Identify which cell holds the provided text, then report its [X, Y] central coordinate. 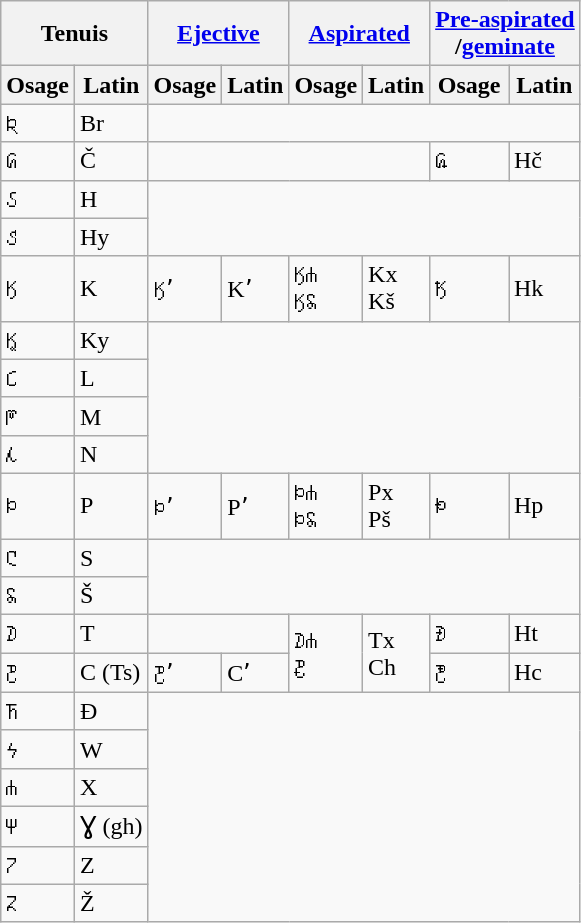
KxKš [396, 288]
𐓄ʼ [185, 506]
𐒼 [38, 288]
𐓓 [38, 903]
𐒿 [38, 378]
Hc [544, 673]
Br [111, 123]
𐓒 [38, 865]
Ž [111, 903]
𐒵 [38, 161]
𐓄𐓐𐓄𐓇 [326, 506]
TxCh [396, 654]
L [111, 378]
𐓇 [38, 596]
Pre-aspirated/geminate [506, 34]
Z [111, 865]
Hp [544, 506]
PxPš [396, 506]
K [111, 288]
𐒽 [470, 288]
𐒶 [470, 161]
N [111, 454]
𐒹 [38, 199]
Aspirated [360, 34]
Ky [111, 340]
𐒾 [38, 340]
𐓋 [470, 673]
Cʼ [256, 673]
T [111, 634]
𐒺 [38, 237]
𐓄 [38, 506]
𐓉 [470, 634]
𐓁 [38, 454]
𐓅 [470, 506]
𐓊 [38, 673]
Ɣ (gh) [111, 826]
Kʼ [256, 288]
Hk [544, 288]
Č [111, 161]
𐓏 [38, 749]
Ð [111, 711]
S [111, 557]
Hy [111, 237]
𐒼ʼ [185, 288]
P [111, 506]
𐒴 [38, 123]
C (Ts) [111, 673]
𐓊ʼ [185, 673]
𐓐 [38, 787]
𐒼𐓐𐒼𐓇 [326, 288]
𐓆 [38, 557]
M [111, 416]
𐓑 [38, 826]
W [111, 749]
H [111, 199]
Š [111, 596]
Ejective [218, 34]
𐓍 [38, 711]
𐓈𐓐𐓌 [326, 654]
X [111, 787]
𐓀 [38, 416]
Hč [544, 161]
Pʼ [256, 506]
Ht [544, 634]
Tenuis [74, 34]
𐓈 [38, 634]
